Provide the (x, y) coordinate of the cell's center where the given text is located.  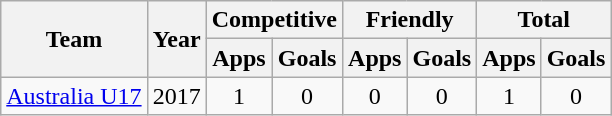
Friendly (410, 20)
Competitive (274, 20)
2017 (176, 96)
Year (176, 39)
Total (544, 20)
Team (74, 39)
Australia U17 (74, 96)
